For the text-containing cell, return its midpoint in (x, y) coordinate format. 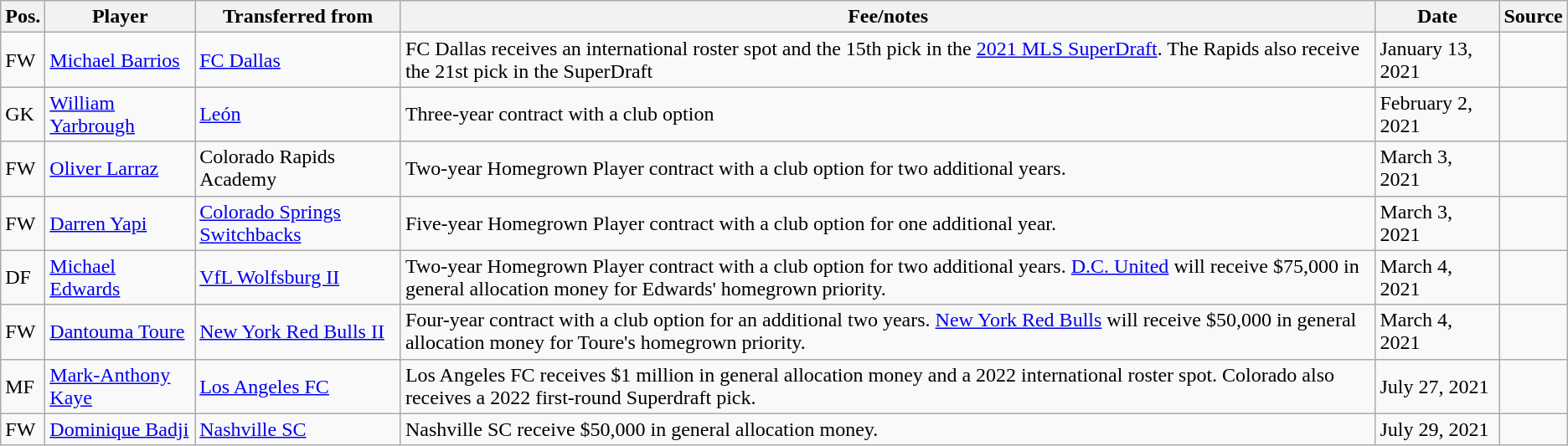
León (298, 114)
February 2, 2021 (1437, 114)
Three-year contract with a club option (888, 114)
Transferred from (298, 17)
January 13, 2021 (1437, 60)
William Yarbrough (121, 114)
FC Dallas receives an international roster spot and the 15th pick in the 2021 MLS SuperDraft. The Rapids also receive the 21st pick in the SuperDraft (888, 60)
Nashville SC (298, 429)
FC Dallas (298, 60)
Five-year Homegrown Player contract with a club option for one additional year. (888, 223)
VfL Wolfsburg II (298, 278)
Fee/notes (888, 17)
Colorado Rapids Academy (298, 169)
Mark-Anthony Kaye (121, 387)
MF (23, 387)
July 29, 2021 (1437, 429)
Colorado Springs Switchbacks (298, 223)
Michael Barrios (121, 60)
July 27, 2021 (1437, 387)
Michael Edwards (121, 278)
New York Red Bulls II (298, 331)
Pos. (23, 17)
Two-year Homegrown Player contract with a club option for two additional years. (888, 169)
Player (121, 17)
DF (23, 278)
Dantouma Toure (121, 331)
Nashville SC receive $50,000 in general allocation money. (888, 429)
Oliver Larraz (121, 169)
Date (1437, 17)
Los Angeles FC (298, 387)
GK (23, 114)
Source (1533, 17)
Darren Yapi (121, 223)
Dominique Badji (121, 429)
